Determine the (X, Y) coordinate at the center of the cell enclosing the given text.  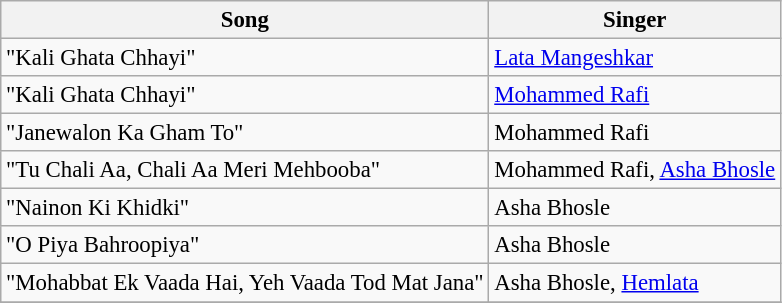
Singer (635, 20)
Lata Mangeshkar (635, 58)
Song (245, 20)
Mohammed Rafi, Asha Bhosle (635, 170)
"Tu Chali Aa, Chali Aa Meri Mehbooba" (245, 170)
Asha Bhosle, Hemlata (635, 283)
"Janewalon Ka Gham To" (245, 133)
"Mohabbat Ek Vaada Hai, Yeh Vaada Tod Mat Jana" (245, 283)
"O Piya Bahroopiya" (245, 245)
"Nainon Ki Khidki" (245, 208)
